Return [x, y] of the center of cell containing provided text 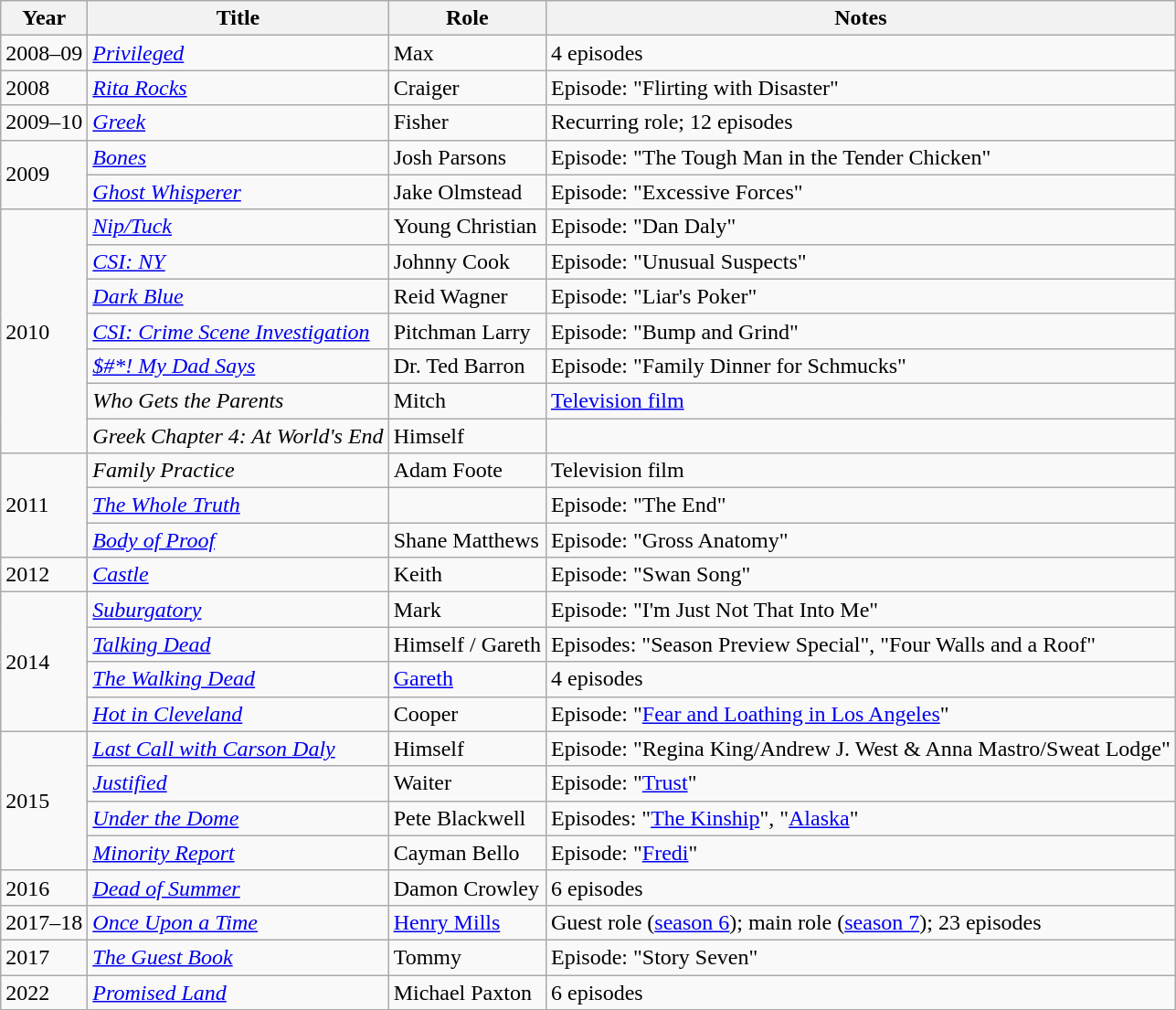
Under the Dome [238, 818]
The Guest Book [238, 957]
Episode: "I'm Just Not That Into Me" [861, 610]
Young Christian [467, 227]
Year [44, 18]
Cayman Bello [467, 853]
Rita Rocks [238, 88]
Body of Proof [238, 540]
Dark Blue [238, 296]
Pitchman Larry [467, 331]
Title [238, 18]
Episode: "Excessive Forces" [861, 192]
Josh Parsons [467, 157]
2009–10 [44, 122]
Tommy [467, 957]
Recurring role; 12 episodes [861, 122]
Greek [238, 122]
Henry Mills [467, 922]
Once Upon a Time [238, 922]
Reid Wagner [467, 296]
Fisher [467, 122]
Greek Chapter 4: At World's End [238, 436]
Dead of Summer [238, 888]
2015 [44, 801]
Promised Land [238, 992]
Episodes: "Season Preview Special", "Four Walls and a Roof" [861, 644]
2011 [44, 505]
The Walking Dead [238, 679]
Castle [238, 575]
Episode: "Bump and Grind" [861, 331]
$#*! My Dad Says [238, 366]
Shane Matthews [467, 540]
Family Practice [238, 471]
Episode: "Trust" [861, 783]
Adam Foote [467, 471]
Johnny Cook [467, 261]
Episode: "Regina King/Andrew J. West & Anna Mastro/Sweat Lodge" [861, 749]
2017 [44, 957]
Bones [238, 157]
Jake Olmstead [467, 192]
2017–18 [44, 922]
Notes [861, 18]
Mitch [467, 400]
Himself / Gareth [467, 644]
Guest role (season 6); main role (season 7); 23 episodes [861, 922]
Episode: "Fredi" [861, 853]
2008–09 [44, 53]
Episode: "Unusual Suspects" [861, 261]
Minority Report [238, 853]
Episode: "Fear and Loathing in Los Angeles" [861, 714]
Role [467, 18]
CSI: NY [238, 261]
Pete Blackwell [467, 818]
Episodes: "The Kinship", "Alaska" [861, 818]
2008 [44, 88]
CSI: Crime Scene Investigation [238, 331]
2010 [44, 331]
Gareth [467, 679]
Last Call with Carson Daly [238, 749]
Michael Paxton [467, 992]
Nip/Tuck [238, 227]
Episode: "Family Dinner for Schmucks" [861, 366]
Justified [238, 783]
2016 [44, 888]
Hot in Cleveland [238, 714]
Talking Dead [238, 644]
The Whole Truth [238, 505]
Mark [467, 610]
2012 [44, 575]
Privileged [238, 53]
2009 [44, 175]
Episode: "The Tough Man in the Tender Chicken" [861, 157]
Keith [467, 575]
Episode: "Flirting with Disaster" [861, 88]
Episode: "The End" [861, 505]
Damon Crowley [467, 888]
Episode: "Story Seven" [861, 957]
Max [467, 53]
Episode: "Dan Daly" [861, 227]
Waiter [467, 783]
Episode: "Gross Anatomy" [861, 540]
Suburgatory [238, 610]
Cooper [467, 714]
Episode: "Liar's Poker" [861, 296]
Dr. Ted Barron [467, 366]
2022 [44, 992]
2014 [44, 662]
Episode: "Swan Song" [861, 575]
Ghost Whisperer [238, 192]
Who Gets the Parents [238, 400]
Craiger [467, 88]
